Locate the cell with the specified text and output its (X, Y) center coordinate. 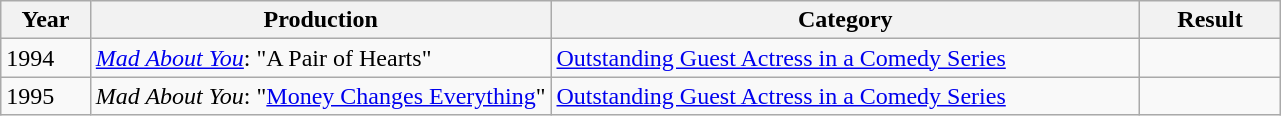
Category (846, 20)
1994 (46, 58)
Mad About You: "A Pair of Hearts" (320, 58)
1995 (46, 96)
Mad About You: "Money Changes Everything" (320, 96)
Production (320, 20)
Result (1210, 20)
Year (46, 20)
